Locate the cell with the specified text and output its [X, Y] center coordinate. 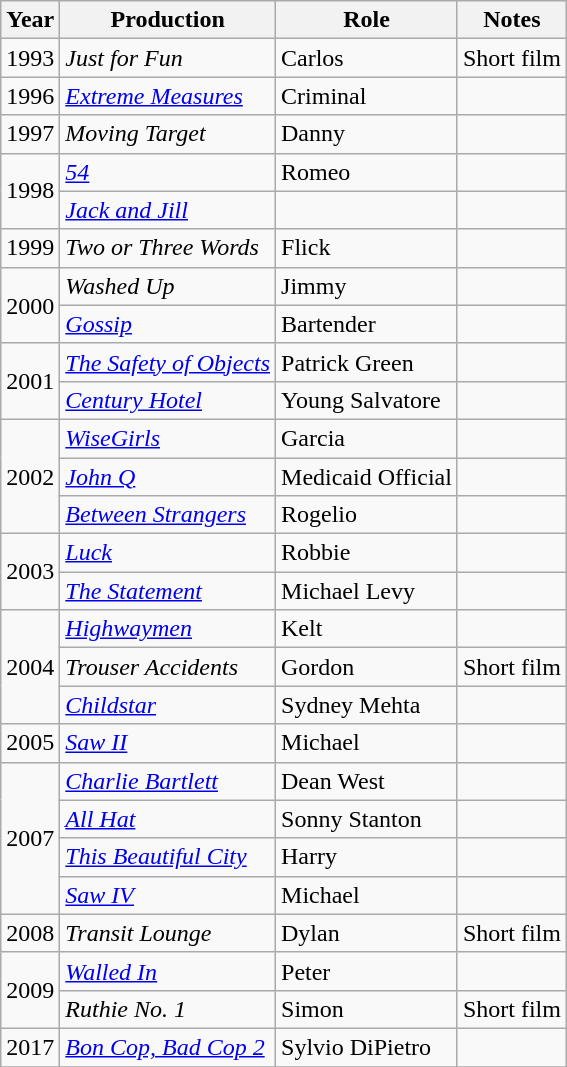
Saw IV [168, 895]
Criminal [367, 96]
Sylvio DiPietro [367, 1047]
Michael Levy [367, 591]
Garcia [367, 438]
2007 [30, 838]
1998 [30, 191]
Ruthie No. 1 [168, 1009]
Production [168, 20]
Just for Fun [168, 58]
The Statement [168, 591]
Role [367, 20]
Sonny Stanton [367, 819]
Medicaid Official [367, 477]
Carlos [367, 58]
Romeo [367, 172]
Simon [367, 1009]
2005 [30, 743]
54 [168, 172]
John Q [168, 477]
2008 [30, 933]
Charlie Bartlett [168, 781]
Extreme Measures [168, 96]
Sydney Mehta [367, 705]
2003 [30, 572]
Trouser Accidents [168, 667]
Bon Cop, Bad Cop 2 [168, 1047]
2017 [30, 1047]
Walled In [168, 971]
2001 [30, 381]
Bartender [367, 324]
2000 [30, 305]
2009 [30, 990]
Young Salvatore [367, 400]
WiseGirls [168, 438]
Moving Target [168, 134]
2002 [30, 476]
Transit Lounge [168, 933]
Saw II [168, 743]
Between Strangers [168, 515]
Notes [512, 20]
Kelt [367, 629]
Gossip [168, 324]
1997 [30, 134]
Year [30, 20]
Washed Up [168, 286]
Dean West [367, 781]
Highwaymen [168, 629]
This Beautiful City [168, 857]
Rogelio [367, 515]
Robbie [367, 553]
Century Hotel [168, 400]
Patrick Green [367, 362]
1996 [30, 96]
Childstar [168, 705]
Flick [367, 248]
Harry [367, 857]
1993 [30, 58]
Jack and Jill [168, 210]
Gordon [367, 667]
2004 [30, 667]
Two or Three Words [168, 248]
1999 [30, 248]
Dylan [367, 933]
Luck [168, 553]
Peter [367, 971]
Jimmy [367, 286]
All Hat [168, 819]
The Safety of Objects [168, 362]
Danny [367, 134]
